Detect which cell encompasses the target text, then output its (X, Y) center coordinate. 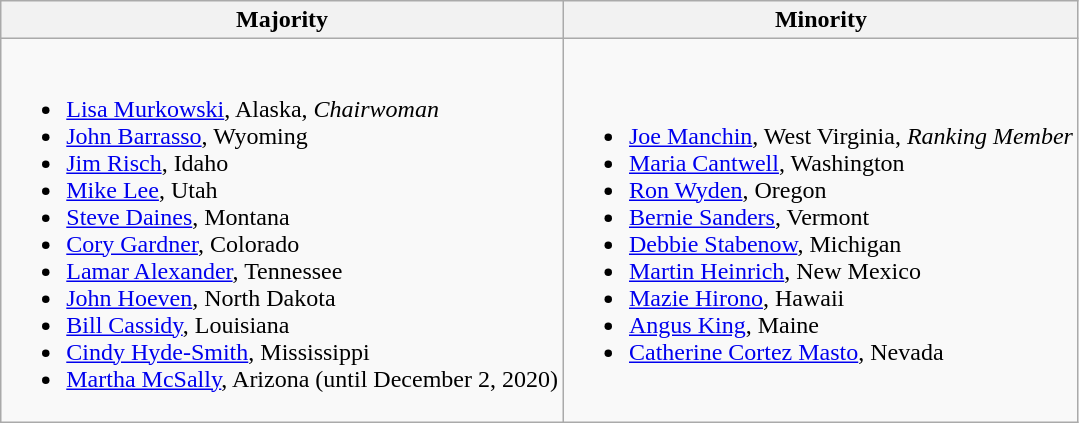
Majority (282, 20)
Minority (820, 20)
